Locate the cell with the specified text and output its [x, y] center coordinate. 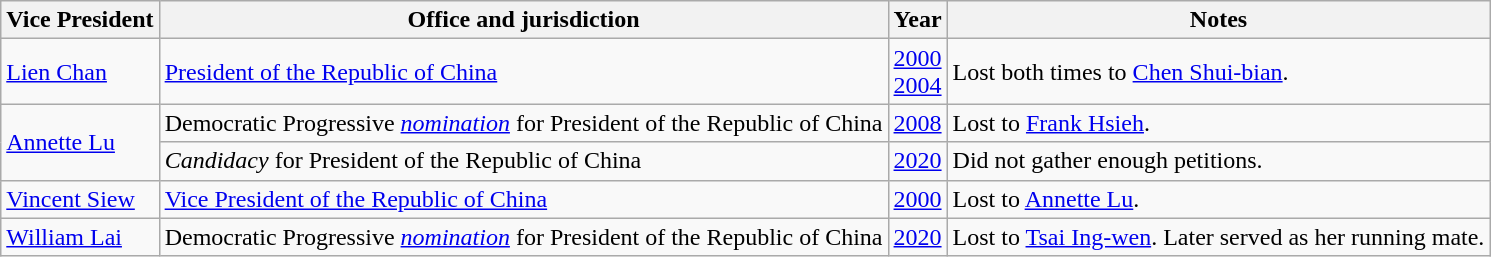
2000 [918, 199]
Lost both times to Chen Shui-bian. [1218, 72]
Year [918, 20]
20002004 [918, 72]
Vice President of the Republic of China [524, 199]
Candidacy for President of the Republic of China [524, 161]
Vice President [80, 20]
Lost to Frank Hsieh. [1218, 123]
Office and jurisdiction [524, 20]
2008 [918, 123]
President of the Republic of China [524, 72]
Lost to Annette Lu. [1218, 199]
Vincent Siew [80, 199]
Notes [1218, 20]
William Lai [80, 237]
Lien Chan [80, 72]
Did not gather enough petitions. [1218, 161]
Lost to Tsai Ing-wen. Later served as her running mate. [1218, 237]
Annette Lu [80, 142]
